Provide the [x, y] coordinate of the cell's center where the given text is located.  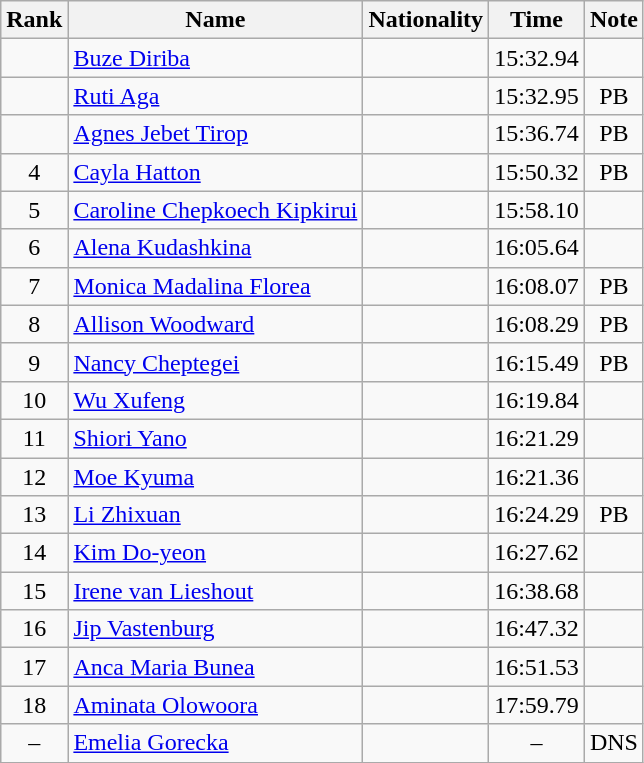
Monica Madalina Florea [216, 286]
15 [34, 591]
16:21.36 [537, 477]
16:24.29 [537, 515]
5 [34, 210]
12 [34, 477]
Nancy Cheptegei [216, 362]
Buze Diriba [216, 58]
16:08.07 [537, 286]
16:38.68 [537, 591]
DNS [614, 743]
Note [614, 20]
16:05.64 [537, 248]
Cayla Hatton [216, 172]
Kim Do-yeon [216, 553]
Irene van Lieshout [216, 591]
Li Zhixuan [216, 515]
6 [34, 248]
15:36.74 [537, 134]
Shiori Yano [216, 438]
16:08.29 [537, 324]
Allison Woodward [216, 324]
Jip Vastenburg [216, 629]
16:15.49 [537, 362]
Emelia Gorecka [216, 743]
Ruti Aga [216, 96]
Anca Maria Bunea [216, 667]
Agnes Jebet Tirop [216, 134]
Time [537, 20]
16:19.84 [537, 400]
16:21.29 [537, 438]
Alena Kudashkina [216, 248]
11 [34, 438]
13 [34, 515]
15:32.95 [537, 96]
17 [34, 667]
4 [34, 172]
18 [34, 705]
15:58.10 [537, 210]
10 [34, 400]
Name [216, 20]
8 [34, 324]
16 [34, 629]
15:50.32 [537, 172]
16:47.32 [537, 629]
Moe Kyuma [216, 477]
Rank [34, 20]
17:59.79 [537, 705]
Wu Xufeng [216, 400]
9 [34, 362]
Caroline Chepkoech Kipkirui [216, 210]
14 [34, 553]
7 [34, 286]
Aminata Olowoora [216, 705]
16:51.53 [537, 667]
16:27.62 [537, 553]
15:32.94 [537, 58]
Nationality [426, 20]
